Search for the cell housing the specified text and yield its [x, y] center coordinate. 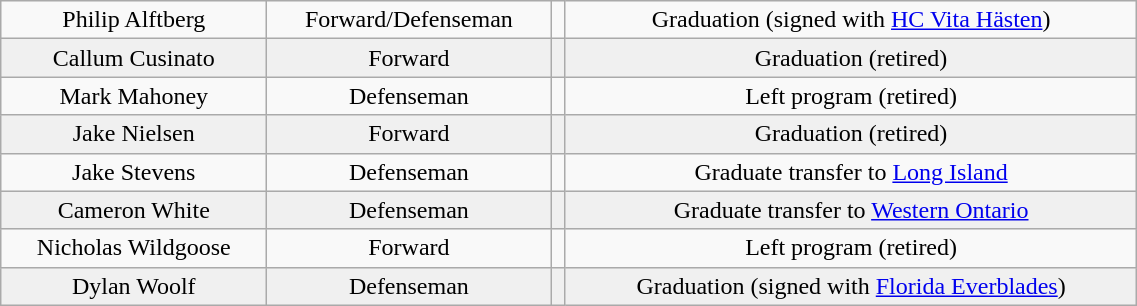
Jake Nielsen [134, 134]
Graduation (signed with Florida Everblades) [851, 286]
Graduate transfer to Western Ontario [851, 210]
Philip Alftberg [134, 20]
Cameron White [134, 210]
Graduation (signed with HC Vita Hästen) [851, 20]
Nicholas Wildgoose [134, 248]
Graduate transfer to Long Island [851, 172]
Mark Mahoney [134, 96]
Jake Stevens [134, 172]
Callum Cusinato [134, 58]
Forward/Defenseman [409, 20]
Dylan Woolf [134, 286]
